Capture the cell that displays the provided text and extract its (X, Y) central coordinate. 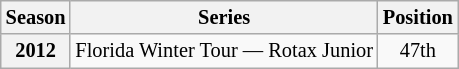
47th (418, 51)
Series (224, 17)
Florida Winter Tour — Rotax Junior (224, 51)
Season (36, 17)
Position (418, 17)
2012 (36, 51)
